Provide the (x, y) coordinate of the cell's center where the given text is located.  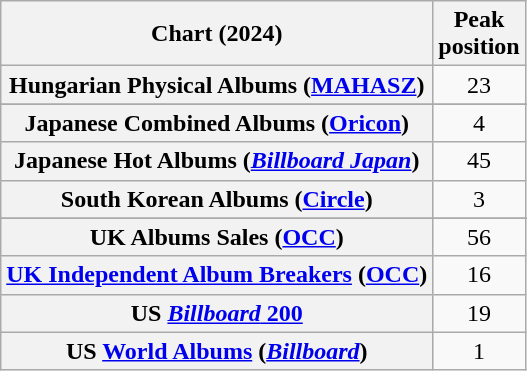
1 (479, 351)
South Korean Albums (Circle) (217, 199)
UK Independent Album Breakers (OCC) (217, 275)
45 (479, 161)
3 (479, 199)
Hungarian Physical Albums (MAHASZ) (217, 85)
Chart (2024) (217, 34)
US Billboard 200 (217, 313)
4 (479, 123)
23 (479, 85)
19 (479, 313)
16 (479, 275)
UK Albums Sales (OCC) (217, 237)
Japanese Combined Albums (Oricon) (217, 123)
US World Albums (Billboard) (217, 351)
56 (479, 237)
Japanese Hot Albums (Billboard Japan) (217, 161)
Peakposition (479, 34)
